Extract the (x, y) coordinate from the center of the cell holding the provided text.  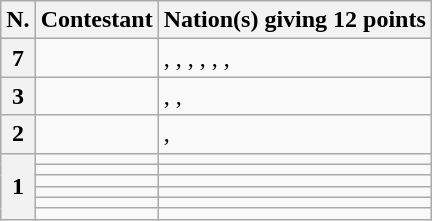
Nation(s) giving 12 points (294, 20)
2 (18, 134)
, (294, 134)
3 (18, 96)
N. (18, 20)
Contestant (96, 20)
, , , , , , (294, 58)
, , (294, 96)
7 (18, 58)
1 (18, 186)
